Output the [X, Y] coordinate of the center of the cell containing the given text.  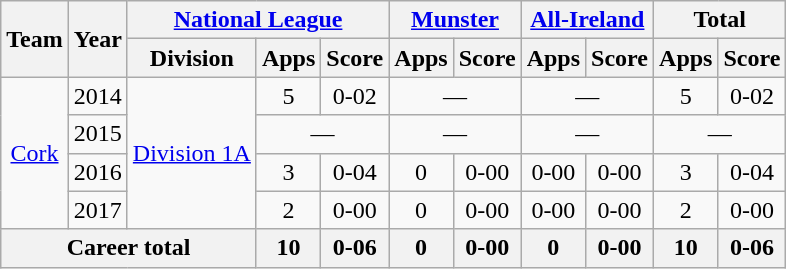
National League [258, 20]
Team [35, 39]
2015 [98, 134]
2014 [98, 96]
All-Ireland [587, 20]
2017 [98, 210]
Total [720, 20]
Career total [129, 248]
Division 1A [192, 153]
2016 [98, 172]
Division [192, 58]
Munster [455, 20]
Year [98, 39]
Cork [35, 153]
